Return the (x, y) coordinate for the center point of the cell that contains the specified text.  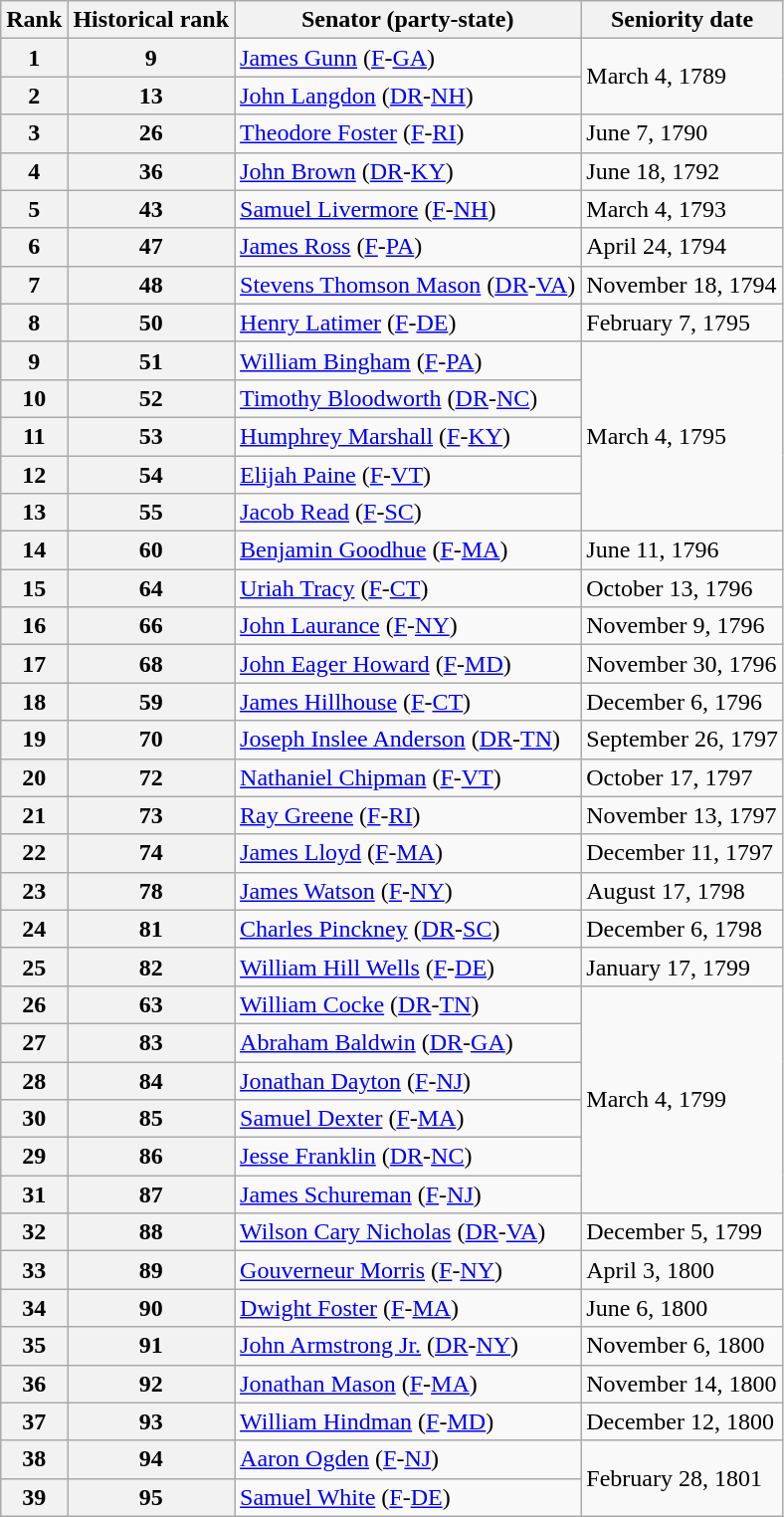
October 17, 1797 (683, 777)
Humphrey Marshall (F-KY) (408, 436)
81 (151, 929)
72 (151, 777)
35 (34, 1346)
December 6, 1798 (683, 929)
2 (34, 96)
William Bingham (F-PA) (408, 360)
48 (151, 285)
April 24, 1794 (683, 247)
11 (34, 436)
August 17, 1798 (683, 891)
Jesse Franklin (DR-NC) (408, 1157)
94 (151, 1459)
Samuel White (F-DE) (408, 1497)
22 (34, 853)
Samuel Dexter (F-MA) (408, 1119)
1 (34, 58)
43 (151, 209)
12 (34, 475)
November 6, 1800 (683, 1346)
John Brown (DR-KY) (408, 171)
Gouverneur Morris (F-NY) (408, 1270)
Abraham Baldwin (DR-GA) (408, 1042)
Rank (34, 20)
82 (151, 967)
91 (151, 1346)
November 14, 1800 (683, 1384)
63 (151, 1004)
John Eager Howard (F-MD) (408, 664)
37 (34, 1421)
78 (151, 891)
December 11, 1797 (683, 853)
November 18, 1794 (683, 285)
5 (34, 209)
21 (34, 815)
66 (151, 626)
James Gunn (F-GA) (408, 58)
James Hillhouse (F-CT) (408, 702)
November 9, 1796 (683, 626)
23 (34, 891)
3 (34, 133)
60 (151, 550)
Henry Latimer (F-DE) (408, 323)
87 (151, 1194)
February 7, 1795 (683, 323)
March 4, 1793 (683, 209)
15 (34, 588)
47 (151, 247)
17 (34, 664)
59 (151, 702)
Jonathan Dayton (F-NJ) (408, 1080)
10 (34, 398)
18 (34, 702)
74 (151, 853)
November 30, 1796 (683, 664)
February 28, 1801 (683, 1478)
89 (151, 1270)
October 13, 1796 (683, 588)
Aaron Ogden (F-NJ) (408, 1459)
88 (151, 1232)
Theodore Foster (F-RI) (408, 133)
Samuel Livermore (F-NH) (408, 209)
73 (151, 815)
James Watson (F-NY) (408, 891)
53 (151, 436)
Elijah Paine (F-VT) (408, 475)
John Laurance (F-NY) (408, 626)
December 6, 1796 (683, 702)
93 (151, 1421)
14 (34, 550)
James Schureman (F-NJ) (408, 1194)
William Hill Wells (F-DE) (408, 967)
Benjamin Goodhue (F-MA) (408, 550)
68 (151, 664)
John Armstrong Jr. (DR-NY) (408, 1346)
June 6, 1800 (683, 1308)
June 11, 1796 (683, 550)
December 12, 1800 (683, 1421)
95 (151, 1497)
25 (34, 967)
Stevens Thomson Mason (DR-VA) (408, 285)
85 (151, 1119)
51 (151, 360)
29 (34, 1157)
4 (34, 171)
Jonathan Mason (F-MA) (408, 1384)
April 3, 1800 (683, 1270)
Joseph Inslee Anderson (DR-TN) (408, 740)
December 5, 1799 (683, 1232)
92 (151, 1384)
November 13, 1797 (683, 815)
7 (34, 285)
January 17, 1799 (683, 967)
83 (151, 1042)
6 (34, 247)
34 (34, 1308)
19 (34, 740)
39 (34, 1497)
June 18, 1792 (683, 171)
Seniority date (683, 20)
50 (151, 323)
Timothy Bloodworth (DR-NC) (408, 398)
September 26, 1797 (683, 740)
June 7, 1790 (683, 133)
33 (34, 1270)
84 (151, 1080)
64 (151, 588)
32 (34, 1232)
Historical rank (151, 20)
90 (151, 1308)
54 (151, 475)
86 (151, 1157)
38 (34, 1459)
James Ross (F-PA) (408, 247)
Nathaniel Chipman (F-VT) (408, 777)
28 (34, 1080)
Dwight Foster (F-MA) (408, 1308)
Ray Greene (F-RI) (408, 815)
March 4, 1795 (683, 436)
Senator (party-state) (408, 20)
March 4, 1789 (683, 77)
Wilson Cary Nicholas (DR-VA) (408, 1232)
James Lloyd (F-MA) (408, 853)
27 (34, 1042)
William Cocke (DR-TN) (408, 1004)
16 (34, 626)
70 (151, 740)
Jacob Read (F-SC) (408, 513)
20 (34, 777)
Charles Pinckney (DR-SC) (408, 929)
31 (34, 1194)
24 (34, 929)
March 4, 1799 (683, 1099)
52 (151, 398)
John Langdon (DR-NH) (408, 96)
Uriah Tracy (F-CT) (408, 588)
William Hindman (F-MD) (408, 1421)
30 (34, 1119)
8 (34, 323)
55 (151, 513)
